Return (X, Y) of the center of cell containing provided text 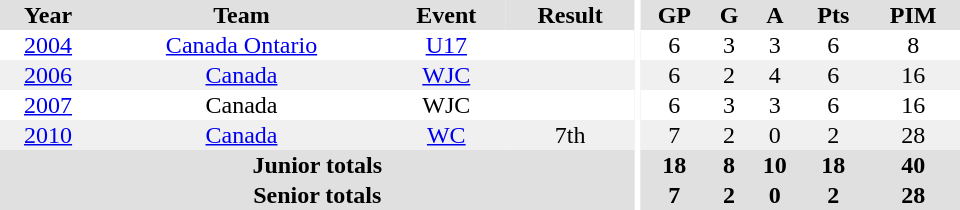
2007 (48, 105)
2010 (48, 135)
Event (446, 15)
Result (570, 15)
Junior totals (317, 165)
U17 (446, 45)
40 (913, 165)
Year (48, 15)
Pts (833, 15)
WC (446, 135)
7th (570, 135)
Team (242, 15)
2004 (48, 45)
2006 (48, 75)
GP (674, 15)
4 (774, 75)
10 (774, 165)
A (774, 15)
Canada Ontario (242, 45)
PIM (913, 15)
Senior totals (317, 195)
G (730, 15)
